Determine the [X, Y] coordinate at the center of the cell enclosing the given text.  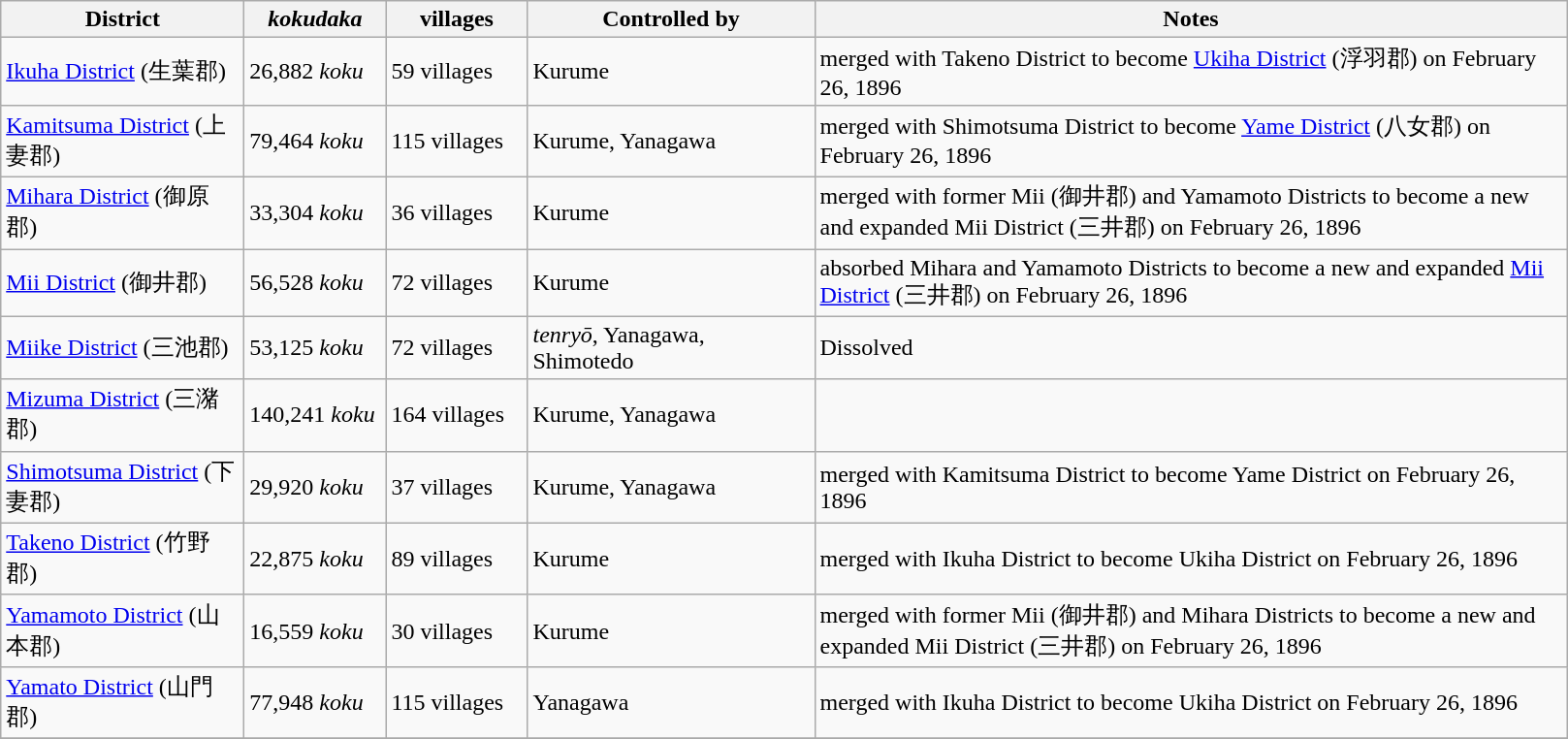
26,882 koku [315, 72]
Yanagawa [671, 702]
tenryō, Yanagawa, Shimotedo [671, 347]
merged with Takeno District to become Ukiha District (浮羽郡) on February 26, 1896 [1191, 72]
53,125 koku [315, 347]
merged with former Mii (御井郡) and Yamamoto Districts to become a new and expanded Mii District (三井郡) on February 26, 1896 [1191, 212]
Notes [1191, 19]
merged with former Mii (御井郡) and Mihara Districts to become a new and expanded Mii District (三井郡) on February 26, 1896 [1191, 630]
Yamamoto District (山本郡) [122, 630]
merged with Shimotsuma District to become Yame District (八女郡) on February 26, 1896 [1191, 141]
Miike District (三池郡) [122, 347]
16,559 koku [315, 630]
30 villages [457, 630]
District [122, 19]
absorbed Mihara and Yamamoto Districts to become a new and expanded Mii District (三井郡) on February 26, 1896 [1191, 282]
Kamitsuma District (上妻郡) [122, 141]
villages [457, 19]
Dissolved [1191, 347]
33,304 koku [315, 212]
Takeno District (竹野郡) [122, 559]
kokudaka [315, 19]
Mizuma District (三潴郡) [122, 415]
Mihara District (御原郡) [122, 212]
79,464 koku [315, 141]
59 villages [457, 72]
77,948 koku [315, 702]
merged with Kamitsuma District to become Yame District on February 26, 1896 [1191, 487]
164 villages [457, 415]
Ikuha District (生葉郡) [122, 72]
36 villages [457, 212]
29,920 koku [315, 487]
37 villages [457, 487]
Yamato District (山門郡) [122, 702]
Shimotsuma District (下妻郡) [122, 487]
Mii District (御井郡) [122, 282]
Controlled by [671, 19]
22,875 koku [315, 559]
140,241 koku [315, 415]
56,528 koku [315, 282]
89 villages [457, 559]
